Determine the [X, Y] coordinate at the center of the cell enclosing the given text.  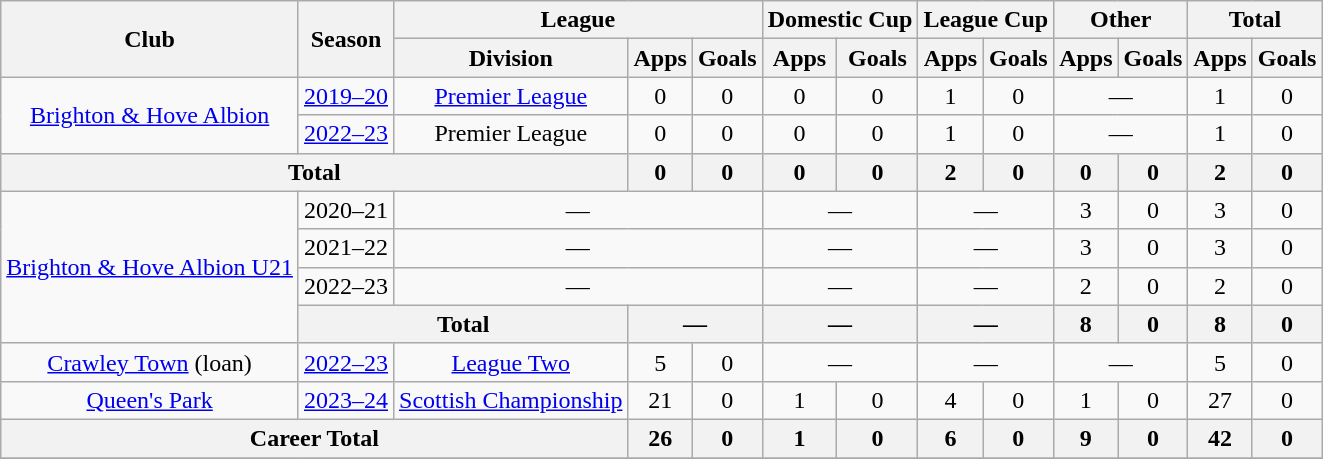
League Cup [986, 20]
9 [1086, 438]
2021–22 [346, 248]
Club [150, 39]
Scottish Championship [511, 400]
2023–24 [346, 400]
27 [1220, 400]
Queen's Park [150, 400]
Domestic Cup [840, 20]
6 [950, 438]
26 [660, 438]
Brighton & Hove Albion U21 [150, 267]
21 [660, 400]
Season [346, 39]
League Two [511, 362]
Division [511, 58]
Crawley Town (loan) [150, 362]
2019–20 [346, 96]
League [578, 20]
Brighton & Hove Albion [150, 115]
Other [1121, 20]
2020–21 [346, 210]
4 [950, 400]
Career Total [314, 438]
42 [1220, 438]
